Output the [x, y] coordinate of the center of the cell containing the given text.  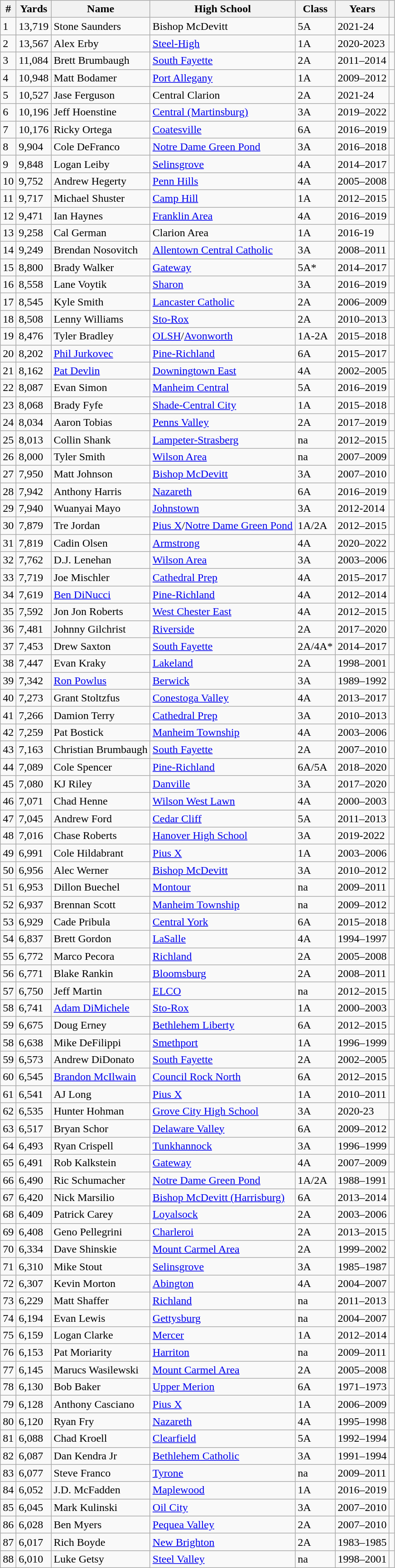
6,145 [34, 1370]
Brandon McIlwain [101, 1077]
9,249 [34, 250]
6,638 [34, 1042]
23 [8, 405]
Allentown Central Catholic [222, 250]
Brady Fyfe [101, 405]
LaSalle [222, 939]
8,508 [34, 319]
1985–1987 [362, 1266]
Ian Haynes [101, 216]
2020-2023 [362, 43]
7,266 [34, 715]
Name [101, 9]
2012-2014 [362, 509]
Brett Gordon [101, 939]
42 [8, 732]
6,573 [34, 1060]
6,120 [34, 1421]
6,229 [34, 1301]
1999–2002 [362, 1249]
6,408 [34, 1232]
6,028 [34, 1525]
New Brighton [222, 1542]
9,717 [34, 198]
34 [8, 595]
17 [8, 302]
6,077 [34, 1473]
7,453 [34, 646]
6A/5A [315, 767]
1992–1994 [362, 1439]
2010–2011 [362, 1094]
22 [8, 388]
73 [8, 1301]
7,719 [34, 577]
9,848 [34, 164]
Luke Getsy [101, 1559]
Evan Simon [101, 388]
2011–2014 [362, 61]
Lane Voytik [101, 285]
37 [8, 646]
Matt Johnson [101, 474]
1 [8, 26]
2019–2022 [362, 112]
5 [8, 95]
24 [8, 422]
78 [8, 1387]
Armstrong [222, 543]
40 [8, 698]
Marco Pecora [101, 956]
Ryan Fry [101, 1421]
Clarion Area [222, 233]
Tunkhannock [222, 1146]
6,010 [34, 1559]
Yards [34, 9]
2A/4A* [315, 646]
Abington [222, 1283]
7,342 [34, 681]
8,202 [34, 353]
10,196 [34, 112]
7,950 [34, 474]
2013–2017 [362, 698]
6,334 [34, 1249]
5A* [315, 267]
Penn Hills [222, 181]
Bishop McDevitt (Harrisburg) [222, 1197]
8,476 [34, 336]
8,087 [34, 388]
10,527 [34, 95]
AJ Long [101, 1094]
45 [8, 784]
84 [8, 1490]
2013–2014 [362, 1197]
6,087 [34, 1456]
Smethport [222, 1042]
11 [8, 198]
Johnstown [222, 509]
2016-19 [362, 233]
7,163 [34, 749]
27 [8, 474]
Grant Stoltzfus [101, 698]
Cadin Olsen [101, 543]
Brady Walker [101, 267]
Upper Merion [222, 1387]
28 [8, 491]
54 [8, 939]
2010–2012 [362, 870]
Evan Lewis [101, 1318]
6,128 [34, 1404]
2019-2022 [362, 836]
87 [8, 1542]
Clearfield [222, 1439]
Years [362, 9]
11,084 [34, 61]
6,929 [34, 922]
1994–1997 [362, 939]
62 [8, 1111]
1983–1985 [362, 1542]
57 [8, 991]
Stone Saunders [101, 26]
Class [315, 9]
Pat Moriarity [101, 1353]
6,771 [34, 973]
31 [8, 543]
Franklin Area [222, 216]
1989–1992 [362, 681]
1971–1973 [362, 1387]
Jon Jon Roberts [101, 612]
Chad Henne [101, 801]
Anthony Harris [101, 491]
49 [8, 853]
Central (Martinsburg) [222, 112]
30 [8, 526]
Dave Shinskie [101, 1249]
8,545 [34, 302]
2016–2018 [362, 147]
Evan Kraky [101, 663]
Andrew Hegerty [101, 181]
7,762 [34, 560]
9,904 [34, 147]
Dan Kendra Jr [101, 1456]
10,176 [34, 129]
Bob Baker [101, 1387]
8,162 [34, 371]
2 [8, 43]
Michael Shuster [101, 198]
Gettysburg [222, 1318]
6,953 [34, 887]
33 [8, 577]
2020–2022 [362, 543]
Berwick [222, 681]
50 [8, 870]
72 [8, 1283]
2017–2019 [362, 422]
46 [8, 801]
Lampeter-Strasberg [222, 439]
8,800 [34, 267]
56 [8, 973]
9,471 [34, 216]
Cedar Cliff [222, 819]
Penns Valley [222, 422]
7,045 [34, 819]
8,013 [34, 439]
Alex Erby [101, 43]
12 [8, 216]
9 [8, 164]
Kyle Smith [101, 302]
Mercer [222, 1335]
70 [8, 1249]
52 [8, 905]
18 [8, 319]
Jeff Hoenstine [101, 112]
Wuanyai Mayo [101, 509]
Danville [222, 784]
7,619 [34, 595]
6,307 [34, 1283]
4 [8, 78]
39 [8, 681]
Maplewood [222, 1490]
Drew Saxton [101, 646]
Patrick Carey [101, 1215]
77 [8, 1370]
26 [8, 457]
63 [8, 1129]
7,016 [34, 836]
Conestoga Valley [222, 698]
7,942 [34, 491]
Brett Brumbaugh [101, 61]
Tre Jordan [101, 526]
60 [8, 1077]
1A-2A [315, 336]
6,493 [34, 1146]
Rob Kalkstein [101, 1163]
D.J. Lenehan [101, 560]
3 [8, 61]
71 [8, 1266]
8,000 [34, 457]
Lancaster Catholic [222, 302]
8,068 [34, 405]
J.D. McFadden [101, 1490]
7,940 [34, 509]
Bryan Schor [101, 1129]
1991–1994 [362, 1456]
Shade-Central City [222, 405]
Camp Hill [222, 198]
7,819 [34, 543]
Aaron Tobias [101, 422]
Lakeland [222, 663]
21 [8, 371]
6,409 [34, 1215]
64 [8, 1146]
66 [8, 1180]
Pius X/Notre Dame Green Pond [222, 526]
6,956 [34, 870]
1995–1998 [362, 1421]
25 [8, 439]
7,080 [34, 784]
Anthony Casciano [101, 1404]
Ryan Crispell [101, 1146]
Bethlehem Liberty [222, 1025]
Chase Roberts [101, 836]
7,879 [34, 526]
7,592 [34, 612]
13 [8, 233]
Ric Schumacher [101, 1180]
6,017 [34, 1542]
8 [8, 147]
6,130 [34, 1387]
38 [8, 663]
Bloomsburg [222, 973]
Central Clarion [222, 95]
6,194 [34, 1318]
48 [8, 836]
Charleroi [222, 1232]
Nick Marsilio [101, 1197]
Coatesville [222, 129]
6,545 [34, 1077]
Jeff Martin [101, 991]
Rich Boyde [101, 1542]
Phil Jurkovec [101, 353]
6,045 [34, 1507]
86 [8, 1525]
OLSH/Avonworth [222, 336]
Riverside [222, 629]
ELCO [222, 991]
Central York [222, 922]
6,491 [34, 1163]
Sharon [222, 285]
Hanover High School [222, 836]
Bethlehem Catholic [222, 1456]
32 [8, 560]
Brennan Scott [101, 905]
15 [8, 267]
7 [8, 129]
53 [8, 922]
29 [8, 509]
Loyalsock [222, 1215]
44 [8, 767]
9,258 [34, 233]
Mike DeFilippi [101, 1042]
51 [8, 887]
Tyler Smith [101, 457]
74 [8, 1318]
Ron Powlus [101, 681]
6,541 [34, 1094]
Downingtown East [222, 371]
8,034 [34, 422]
1988–1991 [362, 1180]
Geno Pellegrini [101, 1232]
6,153 [34, 1353]
Joe Mischler [101, 577]
79 [8, 1404]
68 [8, 1215]
Ricky Ortega [101, 129]
2020-23 [362, 1111]
6,517 [34, 1129]
6,837 [34, 939]
6,052 [34, 1490]
41 [8, 715]
6,088 [34, 1439]
7,447 [34, 663]
Tyrone [222, 1473]
Manheim Central [222, 388]
Matt Shaffer [101, 1301]
81 [8, 1439]
67 [8, 1197]
Brendan Nosovitch [101, 250]
KJ Riley [101, 784]
Johnny Gilchrist [101, 629]
36 [8, 629]
6,535 [34, 1111]
Steel Valley [222, 1559]
9,752 [34, 181]
Cade Pribula [101, 922]
8,558 [34, 285]
83 [8, 1473]
Cole DeFranco [101, 147]
76 [8, 1353]
16 [8, 285]
6,159 [34, 1335]
2018–2020 [362, 767]
69 [8, 1232]
7,089 [34, 767]
Council Rock North [222, 1077]
Delaware Valley [222, 1129]
6,310 [34, 1266]
Collin Shank [101, 439]
55 [8, 956]
35 [8, 612]
Steve Franco [101, 1473]
Hunter Hohman [101, 1111]
7,259 [34, 732]
47 [8, 819]
Pequea Valley [222, 1525]
13,719 [34, 26]
Port Allegany [222, 78]
Ben DiNucci [101, 595]
20 [8, 353]
Dillon Buechel [101, 887]
Cole Spencer [101, 767]
Damion Terry [101, 715]
7,071 [34, 801]
6,750 [34, 991]
Mark Kulinski [101, 1507]
Montour [222, 887]
Blake Rankin [101, 973]
43 [8, 749]
82 [8, 1456]
Logan Leiby [101, 164]
6,675 [34, 1025]
6,772 [34, 956]
Pat Devlin [101, 371]
6,420 [34, 1197]
6,991 [34, 853]
6 [8, 112]
Mike Stout [101, 1266]
7,273 [34, 698]
Pat Bostick [101, 732]
Ben Myers [101, 1525]
Oil City [222, 1507]
Marucs Wasilewski [101, 1370]
6,937 [34, 905]
2013–2015 [362, 1232]
10 [8, 181]
Christian Brumbaugh [101, 749]
# [8, 9]
Steel-High [222, 43]
Doug Erney [101, 1025]
61 [8, 1094]
Lenny Williams [101, 319]
14 [8, 250]
Adam DiMichele [101, 1008]
Logan Clarke [101, 1335]
Jase Ferguson [101, 95]
Kevin Morton [101, 1283]
Andrew Ford [101, 819]
6,741 [34, 1008]
Grove City High School [222, 1111]
Cole Hildabrant [101, 853]
13,567 [34, 43]
Chad Kroell [101, 1439]
Andrew DiDonato [101, 1060]
75 [8, 1335]
7,481 [34, 629]
65 [8, 1163]
High School [222, 9]
19 [8, 336]
West Chester East [222, 612]
80 [8, 1421]
Tyler Bradley [101, 336]
6,490 [34, 1180]
Matt Bodamer [101, 78]
88 [8, 1559]
85 [8, 1507]
Wilson West Lawn [222, 801]
Cal German [101, 233]
Harriton [222, 1353]
10,948 [34, 78]
Alec Werner [101, 870]
